Output the (x, y) coordinate of the center of the cell containing the given text.  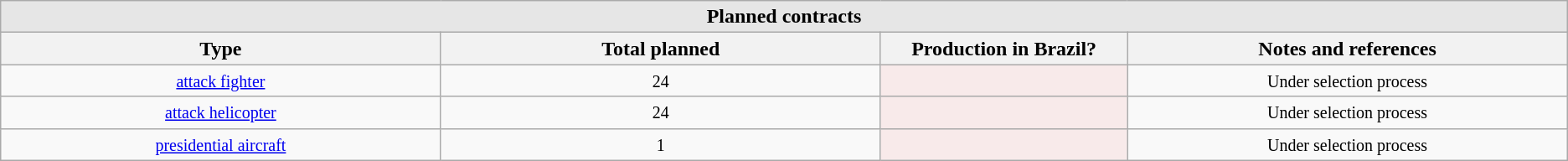
Type (221, 49)
1 (660, 144)
attack fighter (221, 80)
Production in Brazil? (1003, 49)
Notes and references (1347, 49)
Total planned (660, 49)
presidential aircraft (221, 144)
Planned contracts (784, 17)
attack helicopter (221, 112)
